Provide the (x, y) coordinate of the cell's center where the given text is located.  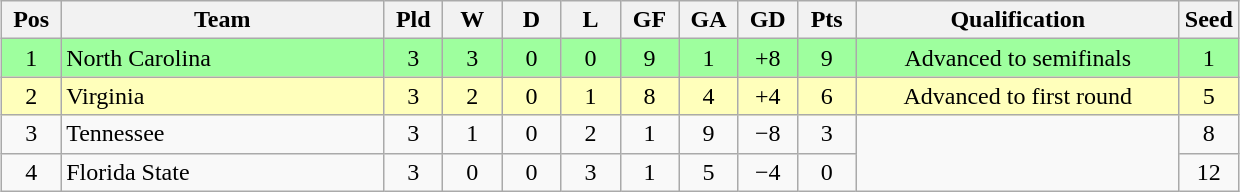
+4 (768, 96)
Tennessee (222, 134)
GD (768, 20)
Advanced to first round (1018, 96)
Seed (1208, 20)
North Carolina (222, 58)
Qualification (1018, 20)
Pts (826, 20)
Florida State (222, 172)
GF (650, 20)
Team (222, 20)
−4 (768, 172)
Virginia (222, 96)
Pos (32, 20)
D (532, 20)
6 (826, 96)
W (472, 20)
+8 (768, 58)
GA (708, 20)
Advanced to semifinals (1018, 58)
12 (1208, 172)
Pld (414, 20)
−8 (768, 134)
L (590, 20)
